Return [x, y] of the center of cell containing provided text 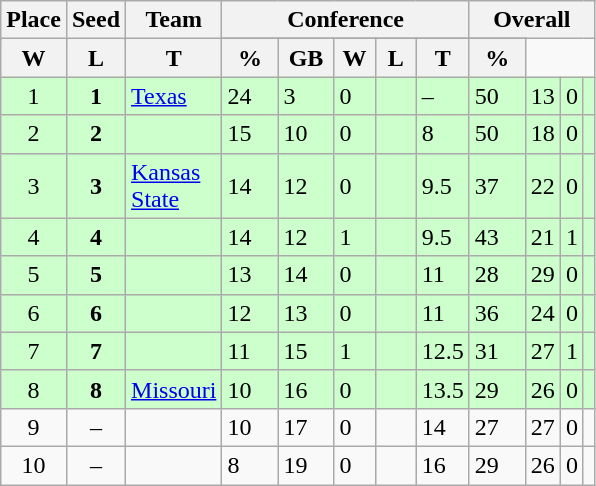
Overall [532, 20]
GB [306, 58]
9 [34, 427]
Seed [96, 20]
Place [34, 20]
Team [174, 20]
31 [497, 351]
43 [497, 237]
28 [497, 275]
Texas [174, 96]
21 [542, 237]
Conference [346, 20]
19 [306, 465]
22 [542, 186]
Kansas State [174, 186]
Missouri [174, 389]
17 [306, 427]
37 [497, 186]
18 [542, 134]
12.5 [442, 351]
36 [497, 313]
13.5 [442, 389]
